Find where the given text appears and provide that cell's center as [X, Y] coordinate. 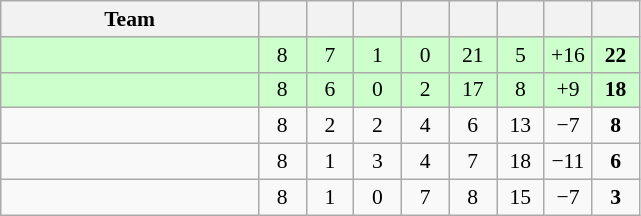
13 [520, 126]
17 [473, 90]
+9 [568, 90]
−11 [568, 162]
21 [473, 55]
+16 [568, 55]
22 [616, 55]
Team [130, 19]
5 [520, 55]
15 [520, 197]
